For the text-containing cell, return its midpoint in [x, y] coordinate format. 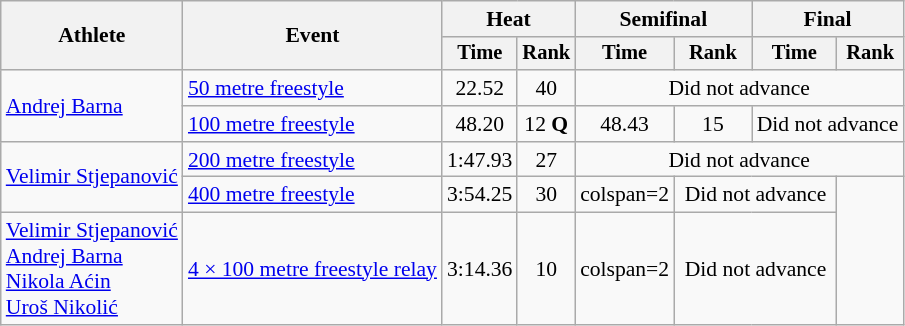
Final [828, 19]
30 [546, 195]
Event [312, 36]
Velimir Stjepanović [92, 178]
15 [713, 124]
48.20 [480, 124]
Semifinal [664, 19]
22.52 [480, 88]
1:47.93 [480, 160]
200 metre freestyle [312, 160]
Velimir StjepanovićAndrej BarnaNikola AćinUroš Nikolić [92, 269]
4 × 100 metre freestyle relay [312, 269]
40 [546, 88]
3:14.36 [480, 269]
400 metre freestyle [312, 195]
3:54.25 [480, 195]
Andrej Barna [92, 106]
27 [546, 160]
10 [546, 269]
50 metre freestyle [312, 88]
100 metre freestyle [312, 124]
48.43 [624, 124]
Heat [508, 19]
12 Q [546, 124]
Athlete [92, 36]
